Find where the given text appears and provide that cell's center as (x, y) coordinate. 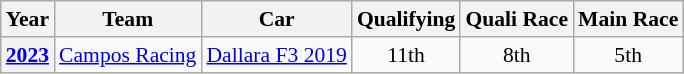
5th (628, 55)
11th (406, 55)
Main Race (628, 19)
Car (276, 19)
Dallara F3 2019 (276, 55)
8th (516, 55)
Campos Racing (128, 55)
2023 (28, 55)
Quali Race (516, 19)
Team (128, 19)
Qualifying (406, 19)
Year (28, 19)
